Locate the cell with the specified text and output its (X, Y) center coordinate. 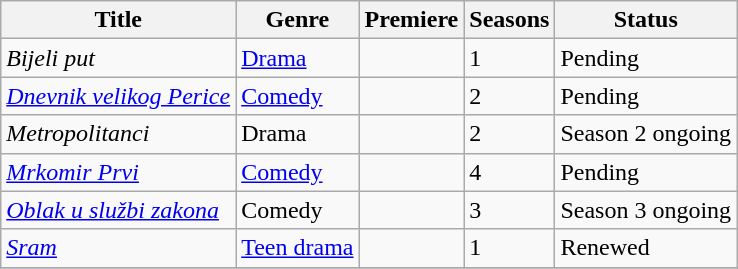
Bijeli put (118, 58)
Status (646, 20)
Title (118, 20)
Dnevnik velikog Perice (118, 96)
Renewed (646, 248)
Oblak u službi zakona (118, 210)
3 (510, 210)
Premiere (412, 20)
Season 3 ongoing (646, 210)
Sram (118, 248)
Genre (298, 20)
Teen drama (298, 248)
Seasons (510, 20)
4 (510, 172)
Mrkomir Prvi (118, 172)
Metropolitanci (118, 134)
Season 2 ongoing (646, 134)
